Capture the cell that displays the provided text and extract its [x, y] central coordinate. 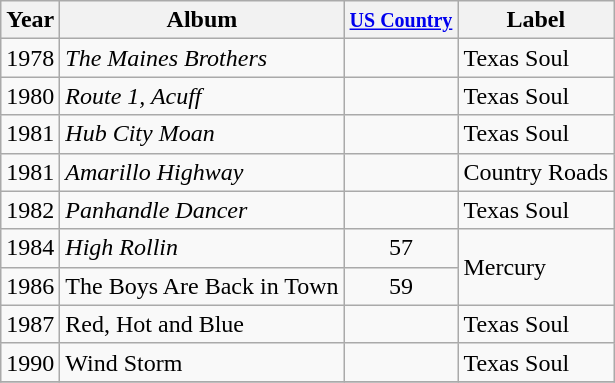
59 [401, 286]
The Boys Are Back in Town [202, 286]
Route 1, Acuff [202, 96]
1987 [30, 324]
High Rollin [202, 248]
1980 [30, 96]
1978 [30, 58]
Hub City Moan [202, 134]
Year [30, 20]
Red, Hot and Blue [202, 324]
Mercury [536, 267]
Amarillo Highway [202, 172]
Label [536, 20]
1990 [30, 362]
The Maines Brothers [202, 58]
57 [401, 248]
Album [202, 20]
1986 [30, 286]
Wind Storm [202, 362]
1982 [30, 210]
1984 [30, 248]
Country Roads [536, 172]
US Country [401, 20]
Panhandle Dancer [202, 210]
